Find where the given text appears and provide that cell's center as (X, Y) coordinate. 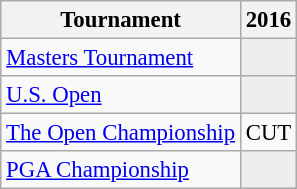
The Open Championship (121, 133)
U.S. Open (121, 95)
Masters Tournament (121, 58)
CUT (268, 133)
PGA Championship (121, 170)
2016 (268, 20)
Tournament (121, 20)
